Capture the cell that displays the provided text and extract its (X, Y) central coordinate. 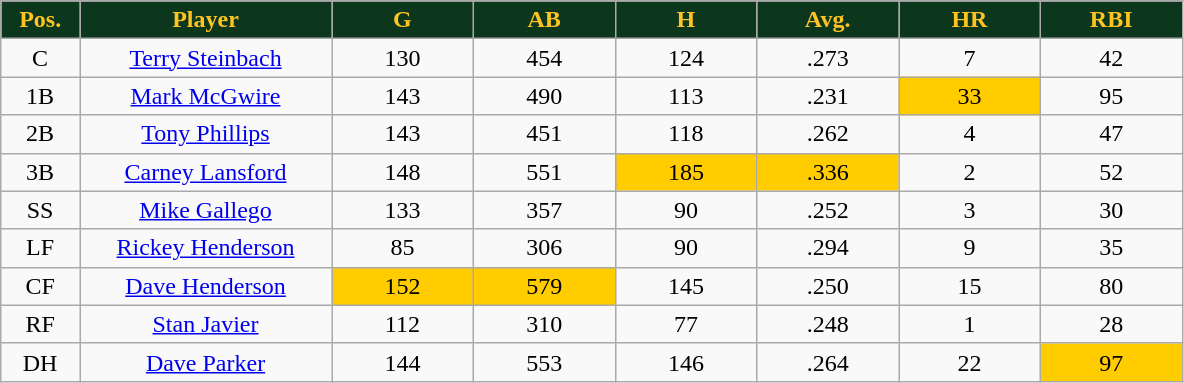
.250 (828, 286)
112 (403, 324)
.248 (828, 324)
52 (1111, 172)
C (40, 58)
33 (970, 96)
133 (403, 210)
454 (544, 58)
22 (970, 362)
Dave Henderson (206, 286)
130 (403, 58)
35 (1111, 248)
Terry Steinbach (206, 58)
Tony Phillips (206, 134)
.273 (828, 58)
80 (1111, 286)
113 (686, 96)
3B (40, 172)
.294 (828, 248)
Avg. (828, 20)
SS (40, 210)
Dave Parker (206, 362)
G (403, 20)
124 (686, 58)
RF (40, 324)
97 (1111, 362)
85 (403, 248)
Player (206, 20)
HR (970, 20)
490 (544, 96)
Mark McGwire (206, 96)
Carney Lansford (206, 172)
RBI (1111, 20)
42 (1111, 58)
28 (1111, 324)
306 (544, 248)
310 (544, 324)
.264 (828, 362)
553 (544, 362)
152 (403, 286)
LF (40, 248)
Pos. (40, 20)
2 (970, 172)
2B (40, 134)
145 (686, 286)
185 (686, 172)
579 (544, 286)
148 (403, 172)
CF (40, 286)
77 (686, 324)
146 (686, 362)
1B (40, 96)
.252 (828, 210)
.262 (828, 134)
30 (1111, 210)
.336 (828, 172)
451 (544, 134)
AB (544, 20)
4 (970, 134)
9 (970, 248)
95 (1111, 96)
551 (544, 172)
15 (970, 286)
118 (686, 134)
DH (40, 362)
Stan Javier (206, 324)
.231 (828, 96)
Rickey Henderson (206, 248)
357 (544, 210)
Mike Gallego (206, 210)
1 (970, 324)
H (686, 20)
3 (970, 210)
144 (403, 362)
47 (1111, 134)
7 (970, 58)
